From the cell containing the given text, extract its center point as [x, y] coordinate. 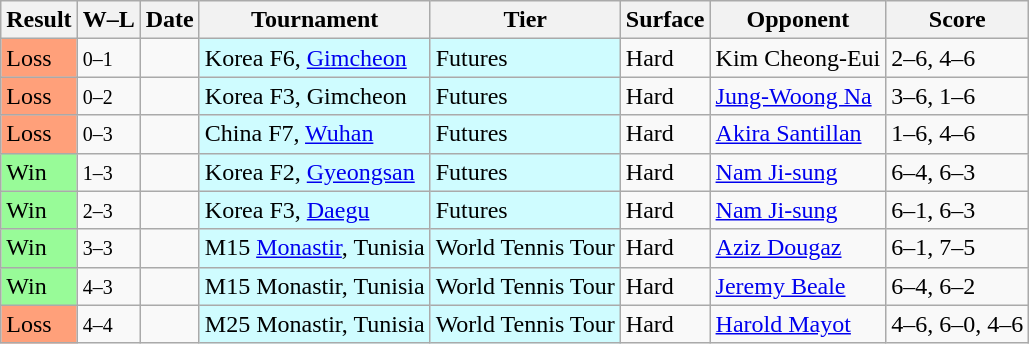
Korea F3, Daegu [314, 210]
Tournament [314, 20]
M25 Monastir, Tunisia [314, 324]
China F7, Wuhan [314, 134]
Date [170, 20]
4–4 [108, 324]
6–1, 6–3 [958, 210]
2–3 [108, 210]
1–6, 4–6 [958, 134]
Opponent [798, 20]
3–3 [108, 248]
Tier [525, 20]
Surface [665, 20]
3–6, 1–6 [958, 96]
Score [958, 20]
Akira Santillan [798, 134]
0–1 [108, 58]
0–3 [108, 134]
6–4, 6–2 [958, 286]
Korea F2, Gyeongsan [314, 172]
6–4, 6–3 [958, 172]
Aziz Dougaz [798, 248]
4–6, 6–0, 4–6 [958, 324]
Harold Mayot [798, 324]
Korea F3, Gimcheon [314, 96]
4–3 [108, 286]
Kim Cheong-Eui [798, 58]
Jeremy Beale [798, 286]
Result [39, 20]
0–2 [108, 96]
1–3 [108, 172]
Jung-Woong Na [798, 96]
Korea F6, Gimcheon [314, 58]
2–6, 4–6 [958, 58]
6–1, 7–5 [958, 248]
W–L [108, 20]
